Determine the (x, y) coordinate at the center of the cell enclosing the given text.  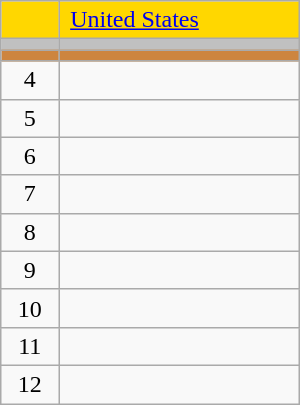
7 (30, 194)
10 (30, 308)
4 (30, 80)
United States (180, 20)
9 (30, 270)
12 (30, 384)
5 (30, 118)
8 (30, 232)
11 (30, 346)
6 (30, 156)
